Find where the given text appears and provide that cell's center as (X, Y) coordinate. 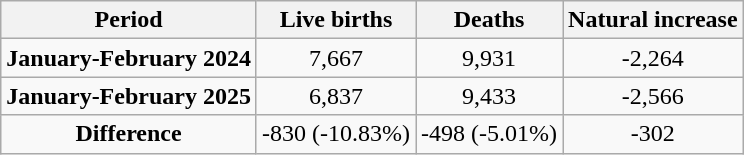
9,931 (490, 58)
-2,264 (654, 58)
Live births (336, 20)
-302 (654, 134)
-2,566 (654, 96)
Period (129, 20)
-498 (-5.01%) (490, 134)
7,667 (336, 58)
Difference (129, 134)
January-February 2025 (129, 96)
January-February 2024 (129, 58)
Deaths (490, 20)
6,837 (336, 96)
-830 (-10.83%) (336, 134)
9,433 (490, 96)
Natural increase (654, 20)
